Locate the cell with the specified text and output its (X, Y) center coordinate. 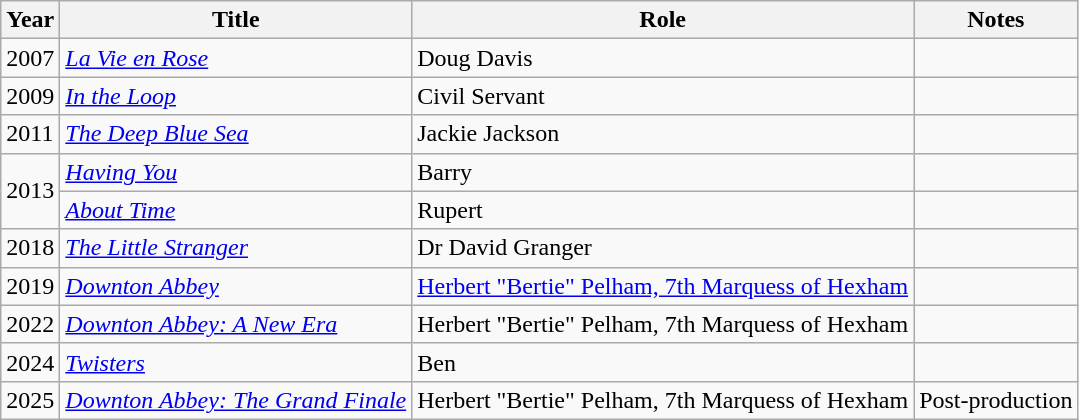
Title (236, 20)
2022 (30, 324)
Barry (663, 172)
2011 (30, 134)
Post-production (996, 400)
The Little Stranger (236, 248)
2009 (30, 96)
Twisters (236, 362)
2024 (30, 362)
Downton Abbey: The Grand Finale (236, 400)
Ben (663, 362)
Year (30, 20)
In the Loop (236, 96)
Notes (996, 20)
2019 (30, 286)
Role (663, 20)
La Vie en Rose (236, 58)
Doug Davis (663, 58)
Dr David Granger (663, 248)
Downton Abbey: A New Era (236, 324)
About Time (236, 210)
2007 (30, 58)
Civil Servant (663, 96)
2013 (30, 191)
The Deep Blue Sea (236, 134)
Rupert (663, 210)
Jackie Jackson (663, 134)
2018 (30, 248)
Downton Abbey (236, 286)
Having You (236, 172)
2025 (30, 400)
